Determine the (X, Y) coordinate at the center of the cell enclosing the given text.  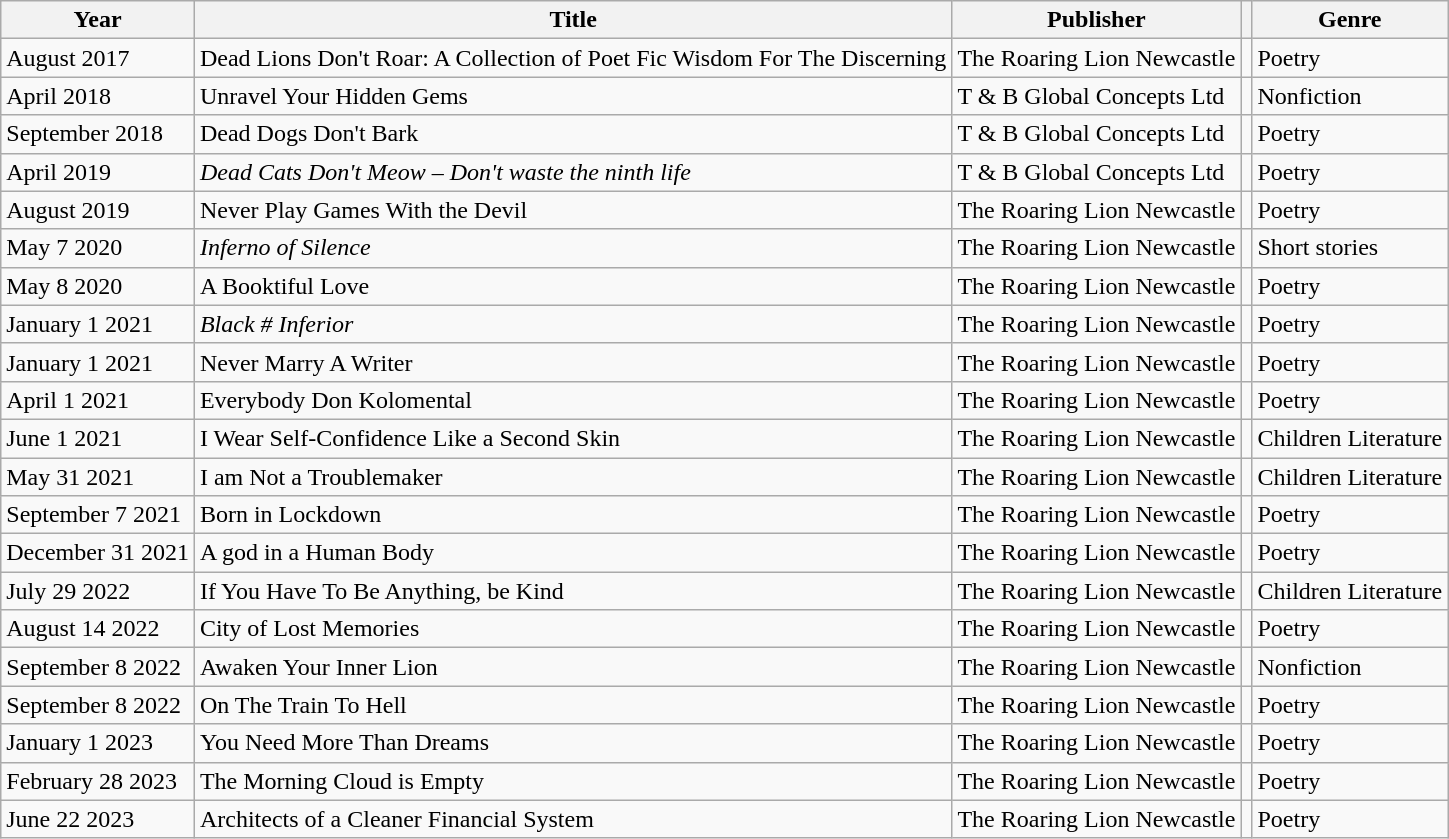
April 1 2021 (98, 400)
May 7 2020 (98, 248)
Born in Lockdown (572, 515)
Black # Inferior (572, 324)
September 2018 (98, 134)
If You Have To Be Anything, be Kind (572, 591)
April 2018 (98, 96)
Dead Dogs Don't Bark (572, 134)
Title (572, 20)
January 1 2023 (98, 743)
December 31 2021 (98, 553)
Genre (1350, 20)
A god in a Human Body (572, 553)
June 22 2023 (98, 819)
Unravel Your Hidden Gems (572, 96)
City of Lost Memories (572, 629)
Dead Cats Don't Meow – Don't waste the ninth life (572, 172)
April 2019 (98, 172)
July 29 2022 (98, 591)
Dead Lions Don't Roar: A Collection of Poet Fic Wisdom For The Discerning (572, 58)
Short stories (1350, 248)
June 1 2021 (98, 438)
Inferno of Silence (572, 248)
September 7 2021 (98, 515)
August 2017 (98, 58)
May 8 2020 (98, 286)
Never Play Games With the Devil (572, 210)
The Morning Cloud is Empty (572, 781)
Never Marry A Writer (572, 362)
Everybody Don Kolomental (572, 400)
I am Not a Troublemaker (572, 477)
Awaken Your Inner Lion (572, 667)
On The Train To Hell (572, 705)
Year (98, 20)
I Wear Self-Confidence Like a Second Skin (572, 438)
May 31 2021 (98, 477)
Architects of a Cleaner Financial System (572, 819)
You Need More Than Dreams (572, 743)
August 2019 (98, 210)
Publisher (1096, 20)
August 14 2022 (98, 629)
February 28 2023 (98, 781)
A Booktiful Love (572, 286)
